Search for the cell housing the specified text and yield its [x, y] center coordinate. 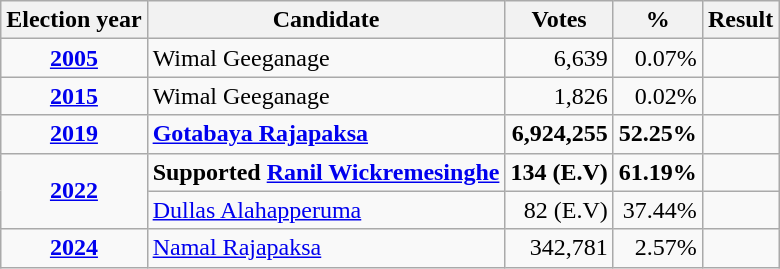
2.57% [658, 248]
2015 [74, 96]
Supported Ranil Wickremesinghe [326, 172]
6,924,255 [559, 134]
0.07% [658, 58]
6,639 [559, 58]
82 (E.V) [559, 210]
Candidate [326, 20]
Result [740, 20]
134 (E.V) [559, 172]
% [658, 20]
61.19% [658, 172]
52.25% [658, 134]
2022 [74, 191]
Election year [74, 20]
Votes [559, 20]
342,781 [559, 248]
Namal Rajapaksa [326, 248]
Dullas Alahapperuma [326, 210]
1,826 [559, 96]
0.02% [658, 96]
2005 [74, 58]
37.44% [658, 210]
Gotabaya Rajapaksa [326, 134]
2019 [74, 134]
2024 [74, 248]
